From the cell containing the given text, extract its center point as (x, y) coordinate. 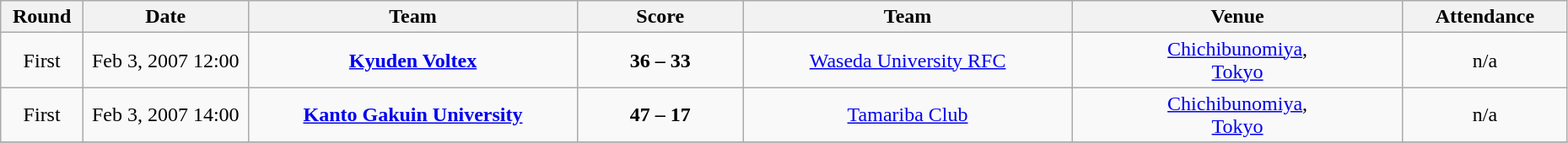
Waseda University RFC (908, 61)
Date (165, 17)
Tamariba Club (908, 114)
47 – 17 (660, 114)
Venue (1238, 17)
Attendance (1485, 17)
Feb 3, 2007 12:00 (165, 61)
Round (42, 17)
Score (660, 17)
Kanto Gakuin University (413, 114)
36 – 33 (660, 61)
Kyuden Voltex (413, 61)
Feb 3, 2007 14:00 (165, 114)
